Extract the [x, y] coordinate from the center of the cell holding the provided text.  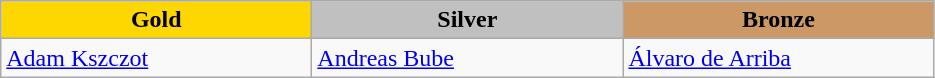
Álvaro de Arriba [778, 58]
Bronze [778, 20]
Gold [156, 20]
Andreas Bube [468, 58]
Silver [468, 20]
Adam Kszczot [156, 58]
